Locate the cell with the specified text and output its (X, Y) center coordinate. 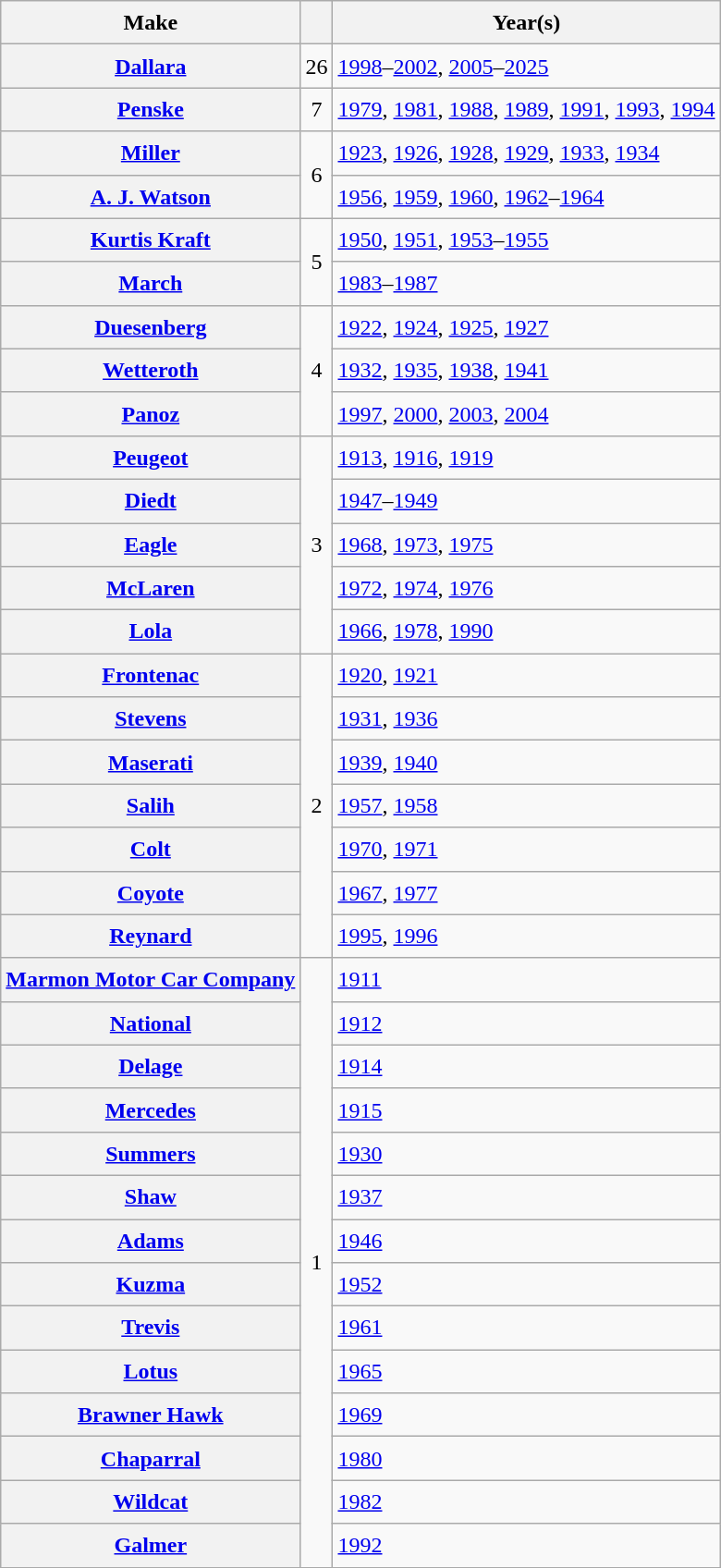
1915 (527, 1109)
Panoz (151, 414)
1982 (527, 1501)
A. J. Watson (151, 196)
1970, 1971 (527, 849)
Kuzma (151, 1285)
1957, 1958 (527, 806)
Peugeot (151, 457)
1952 (527, 1285)
Kurtis Kraft (151, 240)
1961 (527, 1328)
6 (316, 175)
Summers (151, 1154)
1967, 1977 (527, 893)
1946 (527, 1241)
26 (316, 67)
Shaw (151, 1196)
1956, 1959, 1960, 1962–1964 (527, 196)
Penske (151, 109)
1914 (527, 1067)
Maserati (151, 762)
1911 (527, 980)
1920, 1921 (527, 675)
Miller (151, 153)
Lola (151, 632)
1932, 1935, 1938, 1941 (527, 370)
McLaren (151, 588)
Galmer (151, 1546)
1931, 1936 (527, 719)
1923, 1926, 1928, 1929, 1933, 1934 (527, 153)
Reynard (151, 936)
1950, 1951, 1953–1955 (527, 240)
Delage (151, 1067)
Colt (151, 849)
1969 (527, 1415)
1965 (527, 1372)
1930 (527, 1154)
Make (151, 22)
2 (316, 806)
Eagle (151, 545)
Stevens (151, 719)
1966, 1978, 1990 (527, 632)
1995, 1996 (527, 936)
1998–2002, 2005–2025 (527, 67)
Mercedes (151, 1109)
Trevis (151, 1328)
1947–1949 (527, 501)
Diedt (151, 501)
Coyote (151, 893)
1997, 2000, 2003, 2004 (527, 414)
Marmon Motor Car Company (151, 980)
Chaparral (151, 1459)
Dallara (151, 67)
5 (316, 262)
Frontenac (151, 675)
1922, 1924, 1925, 1927 (527, 327)
Wildcat (151, 1501)
1968, 1973, 1975 (527, 545)
7 (316, 109)
Year(s) (527, 22)
1992 (527, 1546)
1979, 1981, 1988, 1989, 1991, 1993, 1994 (527, 109)
4 (316, 370)
1912 (527, 1023)
1983–1987 (527, 283)
1 (316, 1263)
Wetteroth (151, 370)
Adams (151, 1241)
Brawner Hawk (151, 1415)
1939, 1940 (527, 762)
National (151, 1023)
Salih (151, 806)
1980 (527, 1459)
1913, 1916, 1919 (527, 457)
3 (316, 544)
March (151, 283)
1937 (527, 1196)
Duesenberg (151, 327)
1972, 1974, 1976 (527, 588)
Lotus (151, 1372)
